Find where the given text appears and provide that cell's center as [x, y] coordinate. 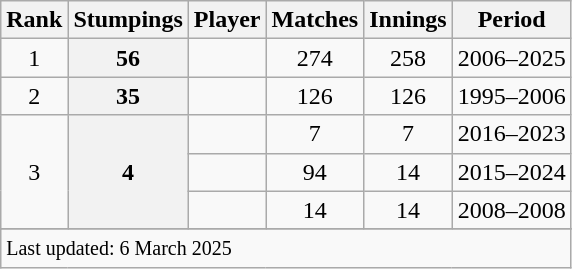
56 [128, 58]
1995–2006 [512, 96]
1 [34, 58]
274 [315, 58]
Stumpings [128, 20]
3 [34, 172]
258 [408, 58]
2016–2023 [512, 134]
Period [512, 20]
94 [315, 172]
Last updated: 6 March 2025 [286, 248]
2015–2024 [512, 172]
35 [128, 96]
2006–2025 [512, 58]
Matches [315, 20]
2008–2008 [512, 210]
Rank [34, 20]
2 [34, 96]
Player [227, 20]
4 [128, 172]
Innings [408, 20]
